From the cell containing the given text, extract its center point as [X, Y] coordinate. 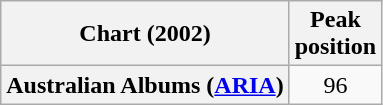
Peakposition [335, 34]
Australian Albums (ARIA) [145, 85]
96 [335, 85]
Chart (2002) [145, 34]
